For the text-containing cell, return its midpoint in (X, Y) coordinate format. 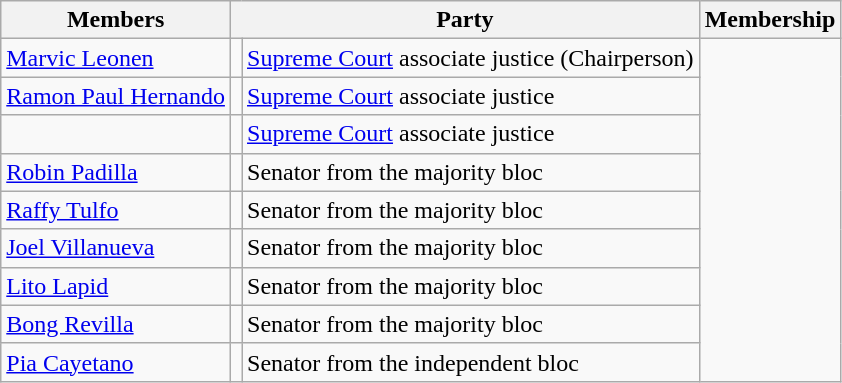
Ramon Paul Hernando (116, 96)
Lito Lapid (116, 286)
Members (116, 20)
Joel Villanueva (116, 248)
Party (464, 20)
Bong Revilla (116, 324)
Pia Cayetano (116, 362)
Membership (770, 20)
Robin Padilla (116, 172)
Raffy Tulfo (116, 210)
Supreme Court associate justice (Chairperson) (471, 58)
Senator from the independent bloc (471, 362)
Marvic Leonen (116, 58)
